For the text-containing cell, return its midpoint in [X, Y] coordinate format. 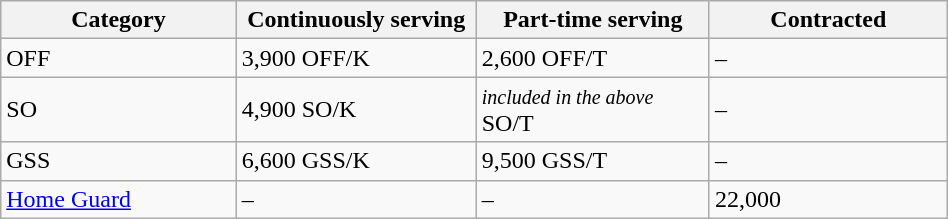
3,900 OFF/K [356, 58]
22,000 [828, 199]
2,600 OFF/T [592, 58]
Continuously serving [356, 20]
9,500 GSS/T [592, 161]
SO [118, 110]
OFF [118, 58]
4,900 SO/K [356, 110]
Home Guard [118, 199]
Category [118, 20]
Part-time serving [592, 20]
6,600 GSS/K [356, 161]
Contracted [828, 20]
included in the above SO/T [592, 110]
GSS [118, 161]
